Locate the cell with the specified text and output its [X, Y] center coordinate. 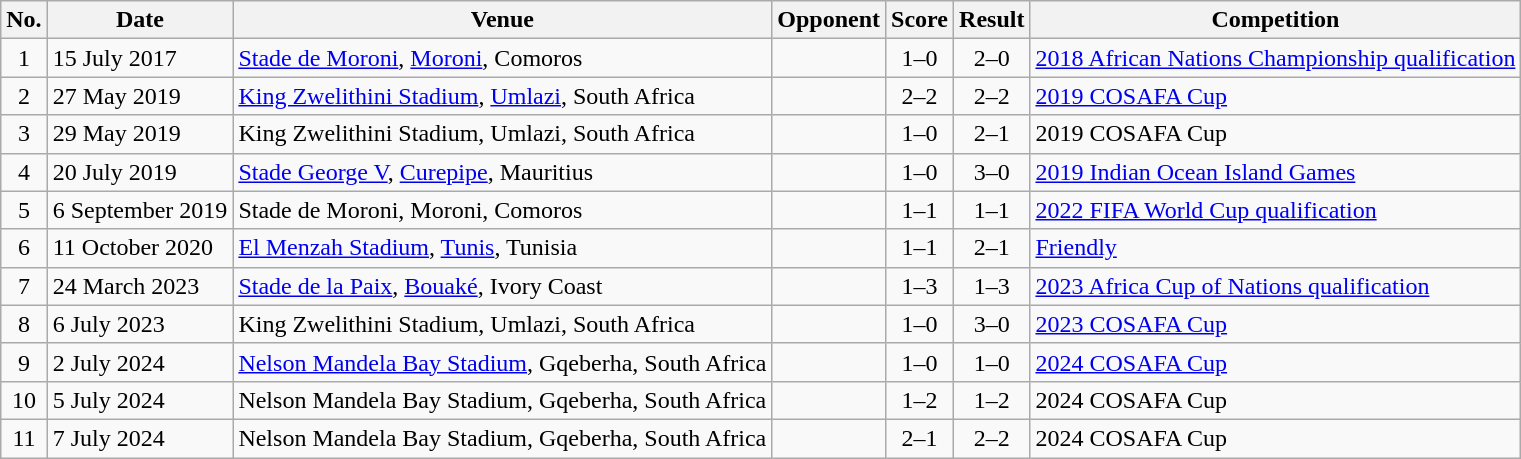
2018 African Nations Championship qualification [1276, 58]
10 [24, 400]
Stade George V, Curepipe, Mauritius [502, 172]
No. [24, 20]
27 May 2019 [140, 96]
5 [24, 210]
24 March 2023 [140, 286]
Venue [502, 20]
29 May 2019 [140, 134]
4 [24, 172]
2 July 2024 [140, 362]
2023 Africa Cup of Nations qualification [1276, 286]
2022 FIFA World Cup qualification [1276, 210]
7 [24, 286]
El Menzah Stadium, Tunis, Tunisia [502, 248]
2019 Indian Ocean Island Games [1276, 172]
1 [24, 58]
6 September 2019 [140, 210]
Stade de la Paix, Bouaké, Ivory Coast [502, 286]
2 [24, 96]
20 July 2019 [140, 172]
9 [24, 362]
2023 COSAFA Cup [1276, 324]
3 [24, 134]
6 July 2023 [140, 324]
8 [24, 324]
Date [140, 20]
Result [992, 20]
7 July 2024 [140, 438]
Score [920, 20]
5 July 2024 [140, 400]
Opponent [829, 20]
Friendly [1276, 248]
11 [24, 438]
Competition [1276, 20]
11 October 2020 [140, 248]
15 July 2017 [140, 58]
2–0 [992, 58]
6 [24, 248]
